Scan for the cell matching the given text and deliver its [x, y] coordinate at center. 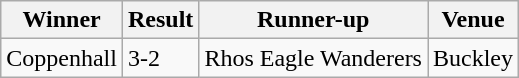
Venue [474, 20]
Buckley [474, 58]
Coppenhall [62, 58]
Winner [62, 20]
Runner-up [314, 20]
Rhos Eagle Wanderers [314, 58]
3-2 [160, 58]
Result [160, 20]
